Provide the [x, y] coordinate of the cell's center where the given text is located.  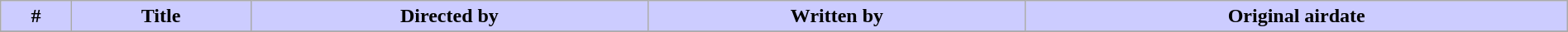
Original airdate [1297, 16]
Written by [837, 16]
Title [160, 16]
# [36, 16]
Directed by [450, 16]
